Determine the (x, y) coordinate at the center of the cell enclosing the given text.  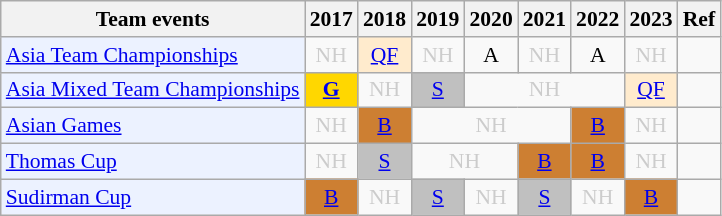
Asia Mixed Team Championships (153, 90)
Team events (153, 19)
2020 (490, 19)
2023 (650, 19)
2021 (544, 19)
Ref (699, 19)
2018 (384, 19)
Thomas Cup (153, 162)
Asia Team Championships (153, 55)
2019 (438, 19)
Asian Games (153, 126)
2017 (332, 19)
G (332, 90)
2022 (598, 19)
Sudirman Cup (153, 197)
